Search for the cell housing the specified text and yield its (X, Y) center coordinate. 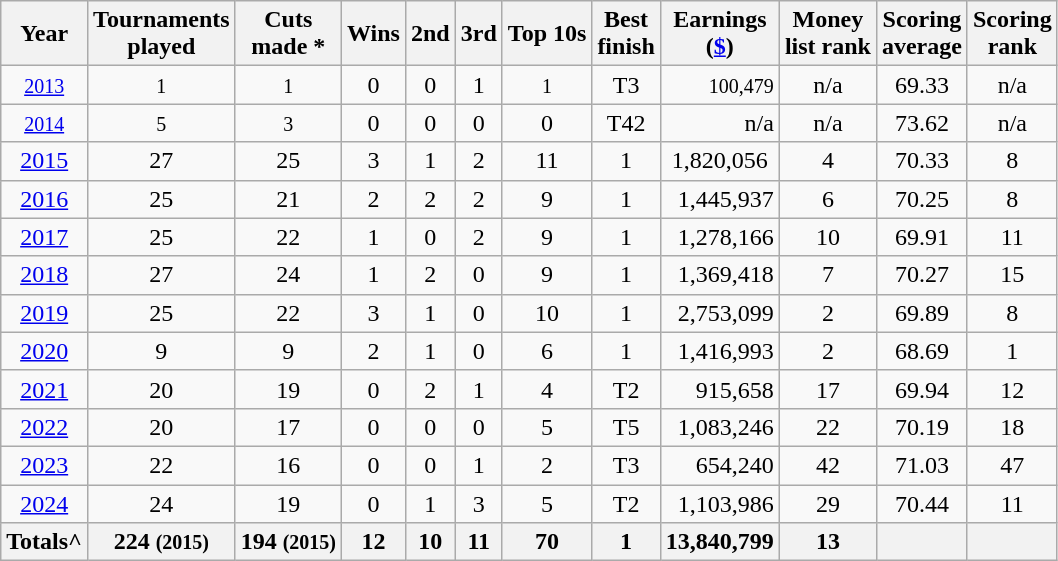
2019 (44, 313)
18 (1012, 427)
1,369,418 (720, 275)
1,416,993 (720, 351)
1,083,246 (720, 427)
69.94 (922, 389)
2014 (44, 123)
Money list rank (828, 34)
Totals^ (44, 542)
Tournaments played (162, 34)
2023 (44, 465)
654,240 (720, 465)
2016 (44, 199)
Scoringrank (1012, 34)
7 (828, 275)
194 (2015) (288, 542)
68.69 (922, 351)
224 (2015) (162, 542)
1,820,056 (720, 161)
2,753,099 (720, 313)
47 (1012, 465)
3rd (478, 34)
2017 (44, 237)
21 (288, 199)
42 (828, 465)
100,479 (720, 85)
70 (547, 542)
69.89 (922, 313)
70.27 (922, 275)
70.33 (922, 161)
70.25 (922, 199)
13,840,799 (720, 542)
Earnings($) (720, 34)
2024 (44, 503)
15 (1012, 275)
2022 (44, 427)
73.62 (922, 123)
71.03 (922, 465)
Best finish (626, 34)
Top 10s (547, 34)
T42 (626, 123)
69.91 (922, 237)
70.44 (922, 503)
Wins (373, 34)
70.19 (922, 427)
2020 (44, 351)
29 (828, 503)
2013 (44, 85)
Scoring average (922, 34)
2nd (430, 34)
915,658 (720, 389)
Year (44, 34)
13 (828, 542)
1,445,937 (720, 199)
T5 (626, 427)
16 (288, 465)
2021 (44, 389)
1,278,166 (720, 237)
1,103,986 (720, 503)
69.33 (922, 85)
2018 (44, 275)
2015 (44, 161)
Cuts made * (288, 34)
